Provide the (x, y) coordinate of the cell's center where the given text is located.  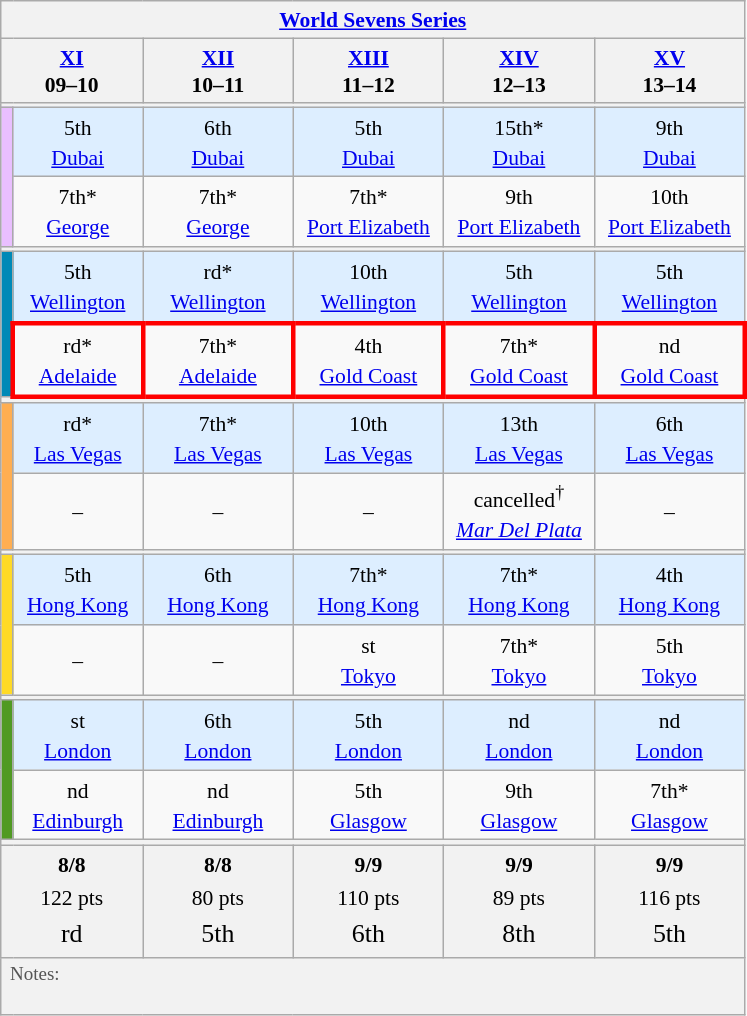
7th* Glasgow (670, 805)
6th Dubai (218, 142)
7th* Adelaide (218, 360)
7th* Tokyo (520, 660)
rd* Adelaide (78, 360)
Notes: (373, 988)
nd Gold Coast (670, 360)
6th Las Vegas (670, 438)
XI09–10 (72, 70)
9th Glasgow (520, 805)
XIV12–13 (520, 70)
15th* Dubai (520, 142)
cancelled† Mar Del Plata (520, 512)
7th* Port Elizabeth (368, 212)
9/9 116 pts 5th (670, 902)
6th Hong Kong (218, 590)
st London (78, 735)
9/9110 pts 6th (368, 902)
XIII11–12 (368, 70)
9/9 89 pts 8th (520, 902)
rd* Las Vegas (78, 438)
XII10–11 (218, 70)
5th Glasgow (368, 805)
13th Las Vegas (520, 438)
8/880 pts 5th (218, 902)
9th Dubai (670, 142)
rd* Wellington (218, 288)
st Tokyo (368, 660)
6th London (218, 735)
10th Wellington (368, 288)
9th Port Elizabeth (520, 212)
10th Las Vegas (368, 438)
XV13–14 (670, 70)
World Sevens Series (373, 20)
4th Gold Coast (368, 360)
10th Port Elizabeth (670, 212)
8/8122 ptsrd (72, 902)
5th Tokyo (670, 660)
7th* Las Vegas (218, 438)
5th London (368, 735)
5th Hong Kong (78, 590)
4th Hong Kong (670, 590)
7th* Gold Coast (520, 360)
